Provide the (x, y) coordinate of the cell's center where the given text is located.  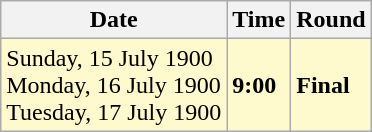
Round (331, 20)
Final (331, 85)
Sunday, 15 July 1900Monday, 16 July 1900Tuesday, 17 July 1900 (114, 85)
9:00 (259, 85)
Date (114, 20)
Time (259, 20)
